Extract the (X, Y) coordinate from the center of the cell holding the provided text.  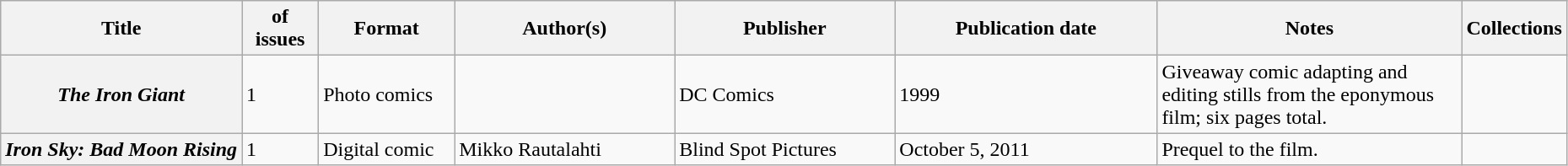
Giveaway comic adapting and editing stills from the eponymous film; six pages total. (1309, 94)
Author(s) (565, 29)
Mikko Rautalahti (565, 149)
Iron Sky: Bad Moon Rising (121, 149)
The Iron Giant (121, 94)
Collections (1514, 29)
October 5, 2011 (1026, 149)
Format (386, 29)
Blind Spot Pictures (784, 149)
Photo comics (386, 94)
Prequel to the film. (1309, 149)
DC Comics (784, 94)
1999 (1026, 94)
of issues (280, 29)
Notes (1309, 29)
Digital comic (386, 149)
Publisher (784, 29)
Publication date (1026, 29)
Title (121, 29)
